Detect which cell encompasses the target text, then output its (x, y) center coordinate. 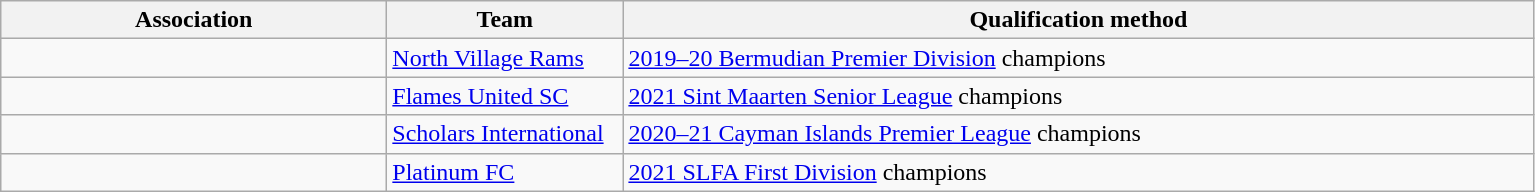
Platinum FC (505, 172)
Team (505, 20)
North Village Rams (505, 58)
2019–20 Bermudian Premier Division champions (1078, 58)
2021 SLFA First Division champions (1078, 172)
2020–21 Cayman Islands Premier League champions (1078, 134)
Scholars International (505, 134)
Qualification method (1078, 20)
Association (194, 20)
2021 Sint Maarten Senior League champions (1078, 96)
Flames United SC (505, 96)
